Capture the cell that displays the provided text and extract its [x, y] central coordinate. 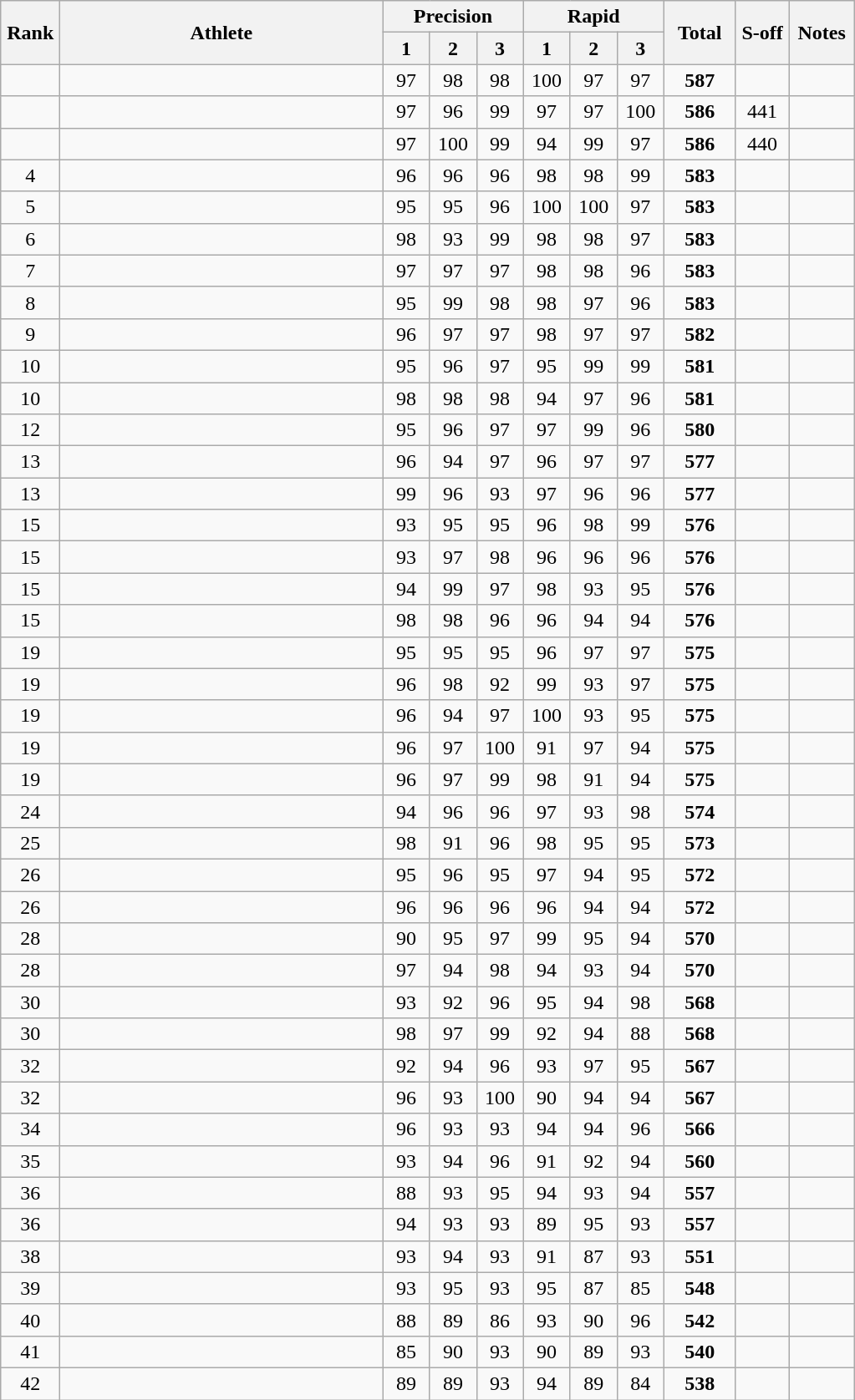
12 [30, 430]
42 [30, 1383]
573 [700, 843]
25 [30, 843]
542 [700, 1320]
566 [700, 1129]
7 [30, 271]
Notes [822, 33]
84 [640, 1383]
24 [30, 811]
34 [30, 1129]
441 [762, 112]
40 [30, 1320]
538 [700, 1383]
8 [30, 302]
Rapid [593, 17]
6 [30, 239]
4 [30, 175]
Precision [453, 17]
540 [700, 1352]
587 [700, 80]
86 [500, 1320]
39 [30, 1288]
574 [700, 811]
9 [30, 334]
Rank [30, 33]
Athlete [221, 33]
5 [30, 207]
38 [30, 1256]
548 [700, 1288]
S-off [762, 33]
41 [30, 1352]
Total [700, 33]
582 [700, 334]
580 [700, 430]
35 [30, 1161]
551 [700, 1256]
440 [762, 144]
560 [700, 1161]
